Search for the cell housing the specified text and yield its (X, Y) center coordinate. 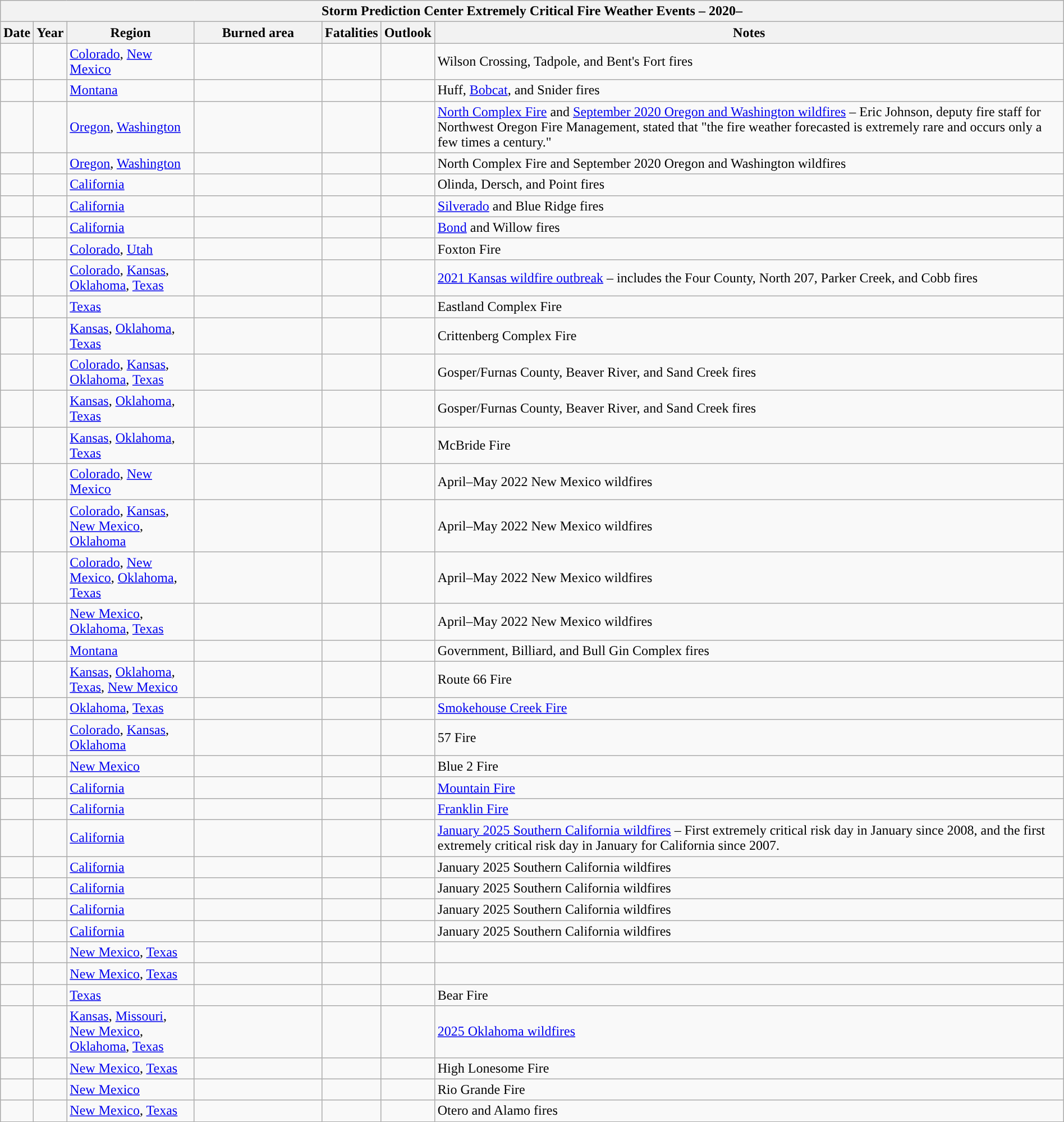
New Mexico, Oklahoma, Texas (130, 622)
Huff, Bobcat, and Snider fires (749, 90)
Fatalities (351, 33)
Bear Fire (749, 995)
Outlook (407, 33)
Colorado, Utah (130, 249)
Olinda, Dersch, and Point fires (749, 185)
Blue 2 Fire (749, 766)
Foxton Fire (749, 249)
Oklahoma, Texas (130, 708)
2025 Oklahoma wildfires (749, 1032)
Year (51, 33)
North Complex Fire and September 2020 Oregon and Washington wildfires (749, 163)
Kansas, Oklahoma, Texas, New Mexico (130, 679)
Colorado, New Mexico, Oklahoma, Texas (130, 578)
2021 Kansas wildfire outbreak – includes the Four County, North 207, Parker Creek, and Cobb fires (749, 277)
Burned area (258, 33)
Silverado and Blue Ridge fires (749, 206)
McBride Fire (749, 446)
Kansas, Missouri, New Mexico, Oklahoma, Texas (130, 1032)
Franklin Fire (749, 809)
High Lonesome Fire (749, 1068)
Crittenberg Complex Fire (749, 336)
Notes (749, 33)
Wilson Crossing, Tadpole, and Bent's Fort fires (749, 62)
57 Fire (749, 738)
Eastland Complex Fire (749, 306)
Colorado, Kansas, New Mexico, Oklahoma (130, 526)
Mountain Fire (749, 787)
Storm Prediction Center Extremely Critical Fire Weather Events – 2020– (532, 11)
Region (130, 33)
Government, Billiard, and Bull Gin Complex fires (749, 651)
Date (17, 33)
Rio Grande Fire (749, 1089)
Route 66 Fire (749, 679)
Smokehouse Creek Fire (749, 708)
Colorado, Kansas, Oklahoma (130, 738)
Bond and Willow fires (749, 227)
Otero and Alamo fires (749, 1111)
